Determine the [X, Y] coordinate at the center of the cell enclosing the given text.  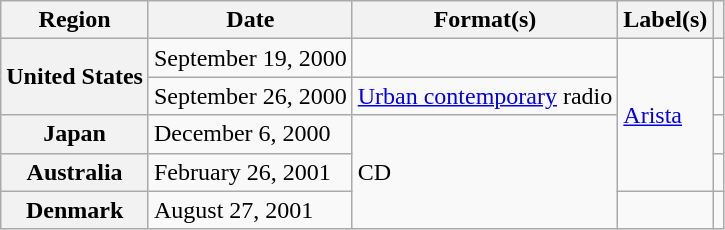
Australia [75, 172]
Japan [75, 134]
Urban contemporary radio [485, 96]
Denmark [75, 210]
December 6, 2000 [250, 134]
Label(s) [666, 20]
United States [75, 77]
Region [75, 20]
August 27, 2001 [250, 210]
Date [250, 20]
September 19, 2000 [250, 58]
September 26, 2000 [250, 96]
Arista [666, 115]
Format(s) [485, 20]
February 26, 2001 [250, 172]
CD [485, 172]
